Extract the [x, y] coordinate from the center of the cell holding the provided text.  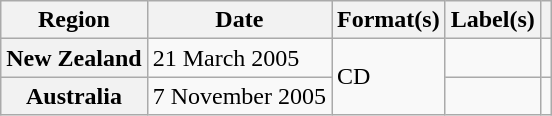
Australia [74, 96]
Format(s) [389, 20]
21 March 2005 [239, 58]
CD [389, 77]
Label(s) [492, 20]
Date [239, 20]
Region [74, 20]
New Zealand [74, 58]
7 November 2005 [239, 96]
